Provide the (x, y) coordinate of the cell's center where the given text is located.  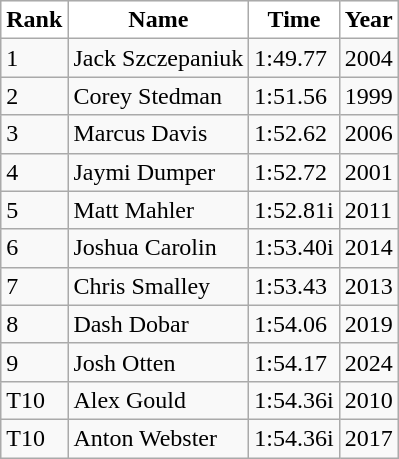
2014 (368, 248)
2010 (368, 400)
1:54.06 (294, 324)
1:52.72 (294, 172)
2 (34, 96)
Dash Dobar (158, 324)
Matt Mahler (158, 210)
7 (34, 286)
Corey Stedman (158, 96)
2001 (368, 172)
1:53.43 (294, 286)
1:51.56 (294, 96)
1:52.81i (294, 210)
Jack Szczepaniuk (158, 58)
Anton Webster (158, 438)
Josh Otten (158, 362)
2017 (368, 438)
Name (158, 20)
4 (34, 172)
Jaymi Dumper (158, 172)
2004 (368, 58)
Time (294, 20)
1:54.17 (294, 362)
Chris Smalley (158, 286)
6 (34, 248)
5 (34, 210)
2024 (368, 362)
Alex Gould (158, 400)
9 (34, 362)
1:53.40i (294, 248)
1:52.62 (294, 134)
2019 (368, 324)
Year (368, 20)
1999 (368, 96)
2013 (368, 286)
3 (34, 134)
2011 (368, 210)
1:49.77 (294, 58)
2006 (368, 134)
Rank (34, 20)
Joshua Carolin (158, 248)
8 (34, 324)
Marcus Davis (158, 134)
1 (34, 58)
